Return the (x, y) coordinate for the center point of the cell that contains the specified text.  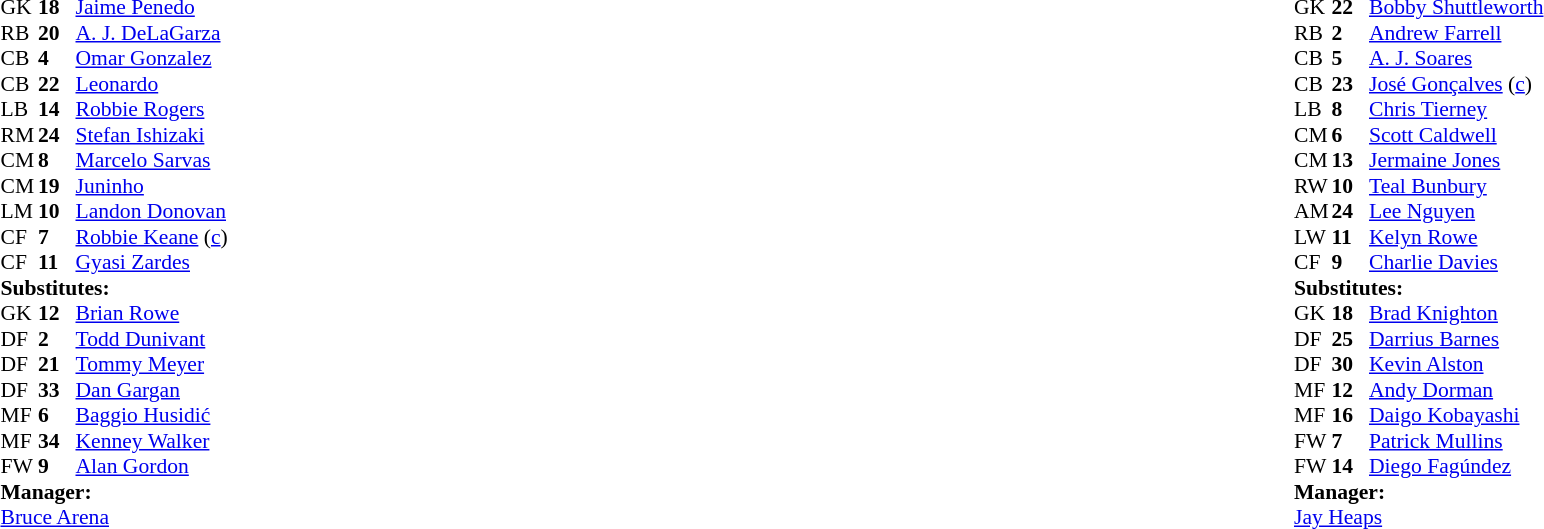
Todd Dunivant (155, 339)
Baggio Husidić (155, 415)
José Gonçalves (c) (1456, 84)
Scott Caldwell (1456, 135)
AM (1313, 211)
Daigo Kobayashi (1456, 415)
Stefan Ishizaki (155, 135)
30 (1350, 365)
Chris Tierney (1456, 109)
Lee Nguyen (1456, 211)
Leonardo (155, 84)
RW (1313, 186)
Marcelo Sarvas (155, 161)
Robbie Keane (c) (155, 237)
4 (57, 59)
16 (1350, 415)
Patrick Mullins (1456, 441)
18 (1350, 313)
Robbie Rogers (155, 109)
LW (1313, 237)
23 (1350, 84)
Brad Knighton (1456, 313)
34 (57, 441)
Alan Gordon (155, 467)
Kevin Alston (1456, 365)
Charlie Davies (1456, 263)
21 (57, 365)
Dan Gargan (155, 390)
Gyasi Zardes (155, 263)
13 (1350, 161)
Diego Fagúndez (1456, 467)
A. J. DeLaGarza (155, 33)
Teal Bunbury (1456, 186)
22 (57, 84)
Andrew Farrell (1456, 33)
Landon Donovan (155, 211)
Omar Gonzalez (155, 59)
5 (1350, 59)
Jermaine Jones (1456, 161)
20 (57, 33)
Kelyn Rowe (1456, 237)
LM (19, 211)
25 (1350, 339)
33 (57, 390)
Brian Rowe (155, 313)
Juninho (155, 186)
Kenney Walker (155, 441)
A. J. Soares (1456, 59)
Tommy Meyer (155, 365)
Andy Dorman (1456, 390)
Darrius Barnes (1456, 339)
RM (19, 135)
19 (57, 186)
